Output the (X, Y) coordinate of the center of the cell containing the given text.  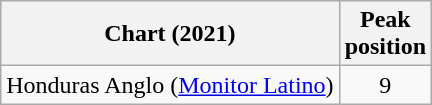
9 (385, 85)
Chart (2021) (170, 34)
Peakposition (385, 34)
Honduras Anglo (Monitor Latino) (170, 85)
